Scan for the cell matching the given text and deliver its (X, Y) coordinate at center. 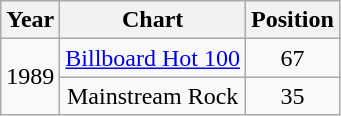
Billboard Hot 100 (153, 58)
35 (293, 96)
Chart (153, 20)
67 (293, 58)
Position (293, 20)
Mainstream Rock (153, 96)
Year (30, 20)
1989 (30, 77)
